Return (X, Y) of the center of cell containing provided text 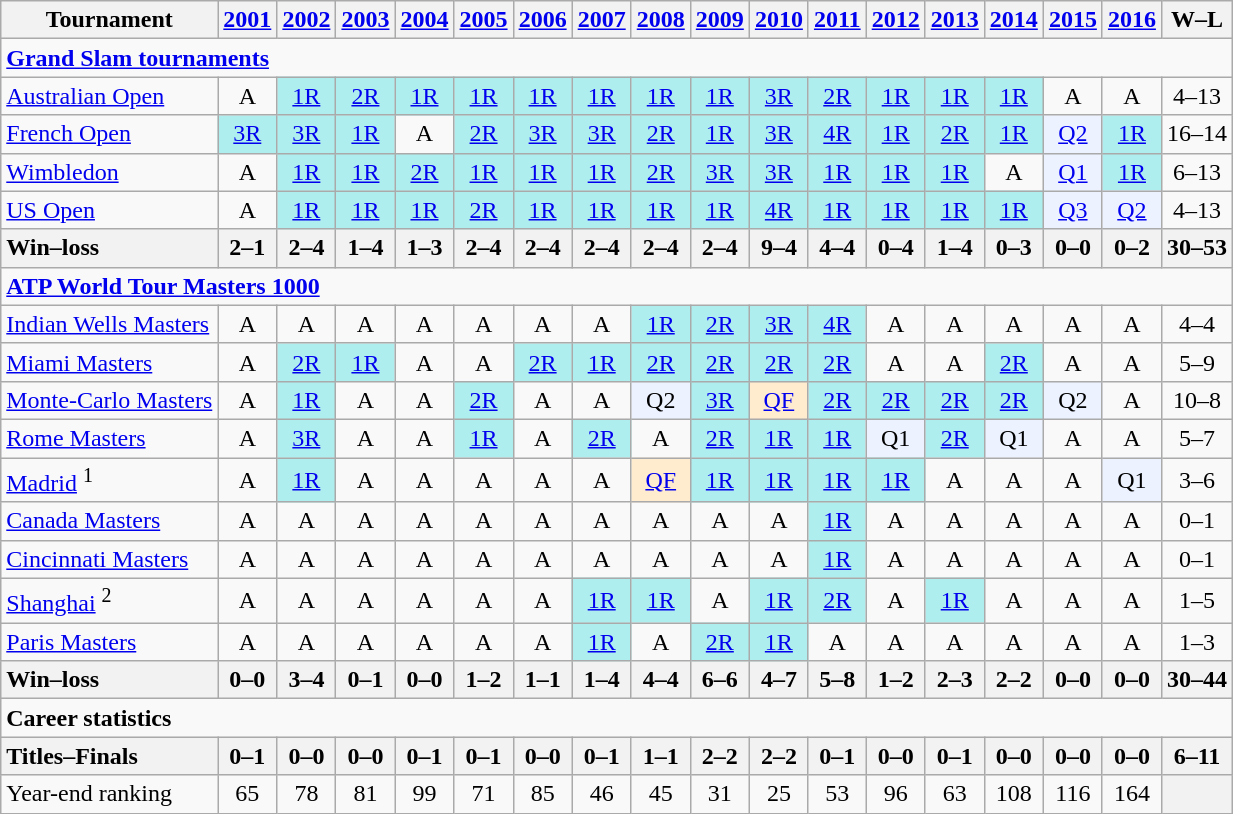
2015 (1072, 20)
85 (542, 794)
2012 (896, 20)
Grand Slam tournaments (617, 58)
81 (366, 794)
Year-end ranking (110, 794)
Indian Wells Masters (110, 324)
Madrid 1 (110, 480)
99 (424, 794)
2007 (602, 20)
2002 (306, 20)
2–3 (954, 680)
0–4 (896, 248)
3–4 (306, 680)
1–5 (1196, 600)
16–14 (1196, 134)
31 (720, 794)
0–3 (1014, 248)
Q3 (1072, 210)
4–7 (778, 680)
US Open (110, 210)
2004 (424, 20)
6–6 (720, 680)
78 (306, 794)
Rome Masters (110, 438)
9–4 (778, 248)
10–8 (1196, 400)
Paris Masters (110, 642)
2008 (660, 20)
0–2 (1132, 248)
2010 (778, 20)
65 (248, 794)
Cincinnati Masters (110, 559)
5–8 (837, 680)
53 (837, 794)
96 (896, 794)
2013 (954, 20)
Tournament (110, 20)
Shanghai 2 (110, 600)
2006 (542, 20)
45 (660, 794)
6–11 (1196, 756)
Miami Masters (110, 362)
Australian Open (110, 96)
2003 (366, 20)
25 (778, 794)
Career statistics (617, 718)
30–44 (1196, 680)
Wimbledon (110, 172)
46 (602, 794)
5–7 (1196, 438)
French Open (110, 134)
W–L (1196, 20)
116 (1072, 794)
Titles–Finals (110, 756)
2005 (484, 20)
5–9 (1196, 362)
Monte-Carlo Masters (110, 400)
71 (484, 794)
63 (954, 794)
2014 (1014, 20)
3–6 (1196, 480)
2–1 (248, 248)
30–53 (1196, 248)
2009 (720, 20)
2001 (248, 20)
ATP World Tour Masters 1000 (617, 286)
108 (1014, 794)
Canada Masters (110, 521)
2011 (837, 20)
164 (1132, 794)
6–13 (1196, 172)
2016 (1132, 20)
